Scan for the cell matching the given text and deliver its [x, y] coordinate at center. 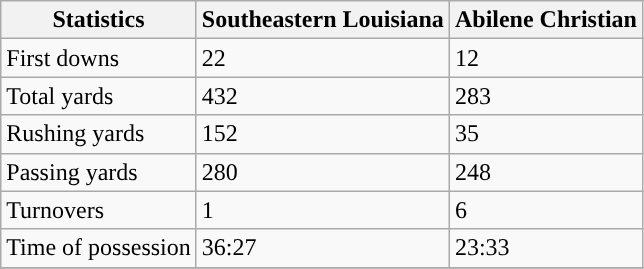
36:27 [322, 248]
Statistics [99, 20]
152 [322, 134]
248 [546, 172]
First downs [99, 58]
Rushing yards [99, 134]
Time of possession [99, 248]
Southeastern Louisiana [322, 20]
1 [322, 210]
Abilene Christian [546, 20]
432 [322, 96]
35 [546, 134]
Turnovers [99, 210]
22 [322, 58]
23:33 [546, 248]
283 [546, 96]
12 [546, 58]
6 [546, 210]
Passing yards [99, 172]
280 [322, 172]
Total yards [99, 96]
